Provide the (x, y) coordinate of the cell's center where the given text is located.  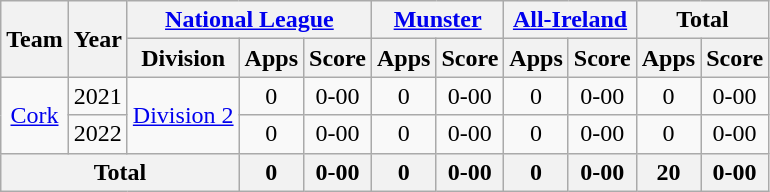
Year (98, 39)
Cork (35, 115)
2021 (98, 96)
All-Ireland (570, 20)
Division (183, 58)
Team (35, 39)
National League (249, 20)
Munster (437, 20)
20 (668, 172)
Division 2 (183, 115)
2022 (98, 134)
